Return (X, Y) of the center of cell containing provided text 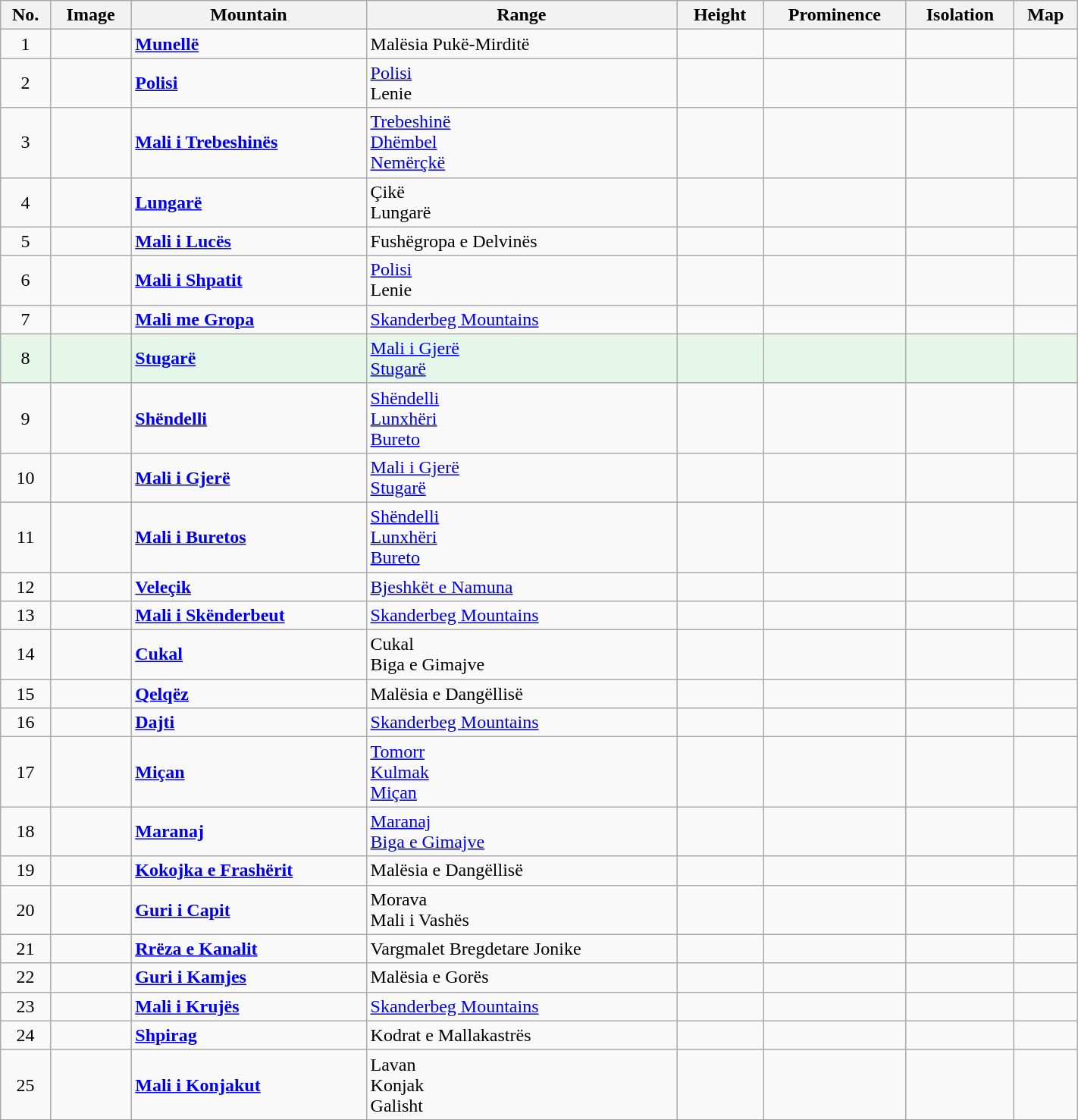
15 (26, 694)
Veleçik (249, 586)
Malësia e Gorës (522, 977)
Stugarë (249, 358)
6 (26, 281)
Kokojka e Frashërit (249, 871)
18 (26, 831)
19 (26, 871)
22 (26, 977)
Mali i Lucës (249, 241)
Munellë (249, 44)
TomorrKulmakMiçan (522, 772)
25 (26, 1084)
Kodrat e Mallakastrës (522, 1035)
Mountain (249, 15)
Fushëgropa e Delvinës (522, 241)
Range (522, 15)
9 (26, 418)
11 (26, 537)
Shpirag (249, 1035)
Guri i Kamjes (249, 977)
Guri i Capit (249, 910)
Lungarë (249, 202)
LavanKonjakGalisht (522, 1084)
5 (26, 241)
CukalBiga e Gimajve (522, 655)
Mali i Gjerë (249, 478)
Polisi (249, 83)
20 (26, 910)
Image (90, 15)
Map (1046, 15)
13 (26, 616)
21 (26, 949)
23 (26, 1006)
Vargmalet Bregdetare Jonike (522, 949)
17 (26, 772)
TrebeshinëDhëmbelNemërçkë (522, 143)
Isolation (960, 15)
Malësia Pukë-Mirditë (522, 44)
16 (26, 723)
Cukal (249, 655)
2 (26, 83)
12 (26, 586)
Rrëza e Kanalit (249, 949)
Mali me Gropa (249, 319)
4 (26, 202)
MaranajBiga e Gimajve (522, 831)
Mali i Konjakut (249, 1084)
24 (26, 1035)
Dajti (249, 723)
Maranaj (249, 831)
Mali i Shpatit (249, 281)
3 (26, 143)
Height (720, 15)
No. (26, 15)
Mali i Skënderbeut (249, 616)
Prominence (834, 15)
Mali i Trebeshinës (249, 143)
10 (26, 478)
8 (26, 358)
Mali i Buretos (249, 537)
ÇikëLungarë (522, 202)
7 (26, 319)
Shëndelli (249, 418)
Bjeshkët e Namuna (522, 586)
14 (26, 655)
Mali i Krujës (249, 1006)
MoravaMali i Vashës (522, 910)
Miçan (249, 772)
Qelqëz (249, 694)
1 (26, 44)
